Extract the (x, y) coordinate from the center of the cell holding the provided text.  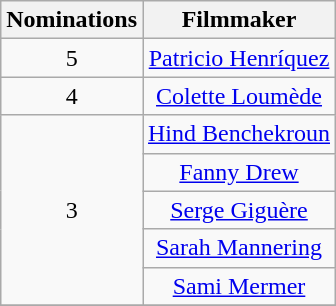
Nominations (72, 20)
3 (72, 210)
4 (72, 96)
5 (72, 58)
Sami Mermer (238, 286)
Hind Benchekroun (238, 134)
Serge Giguère (238, 210)
Colette Loumède (238, 96)
Sarah Mannering (238, 248)
Fanny Drew (238, 172)
Patricio Henríquez (238, 58)
Filmmaker (238, 20)
